Search for the cell housing the specified text and yield its (X, Y) center coordinate. 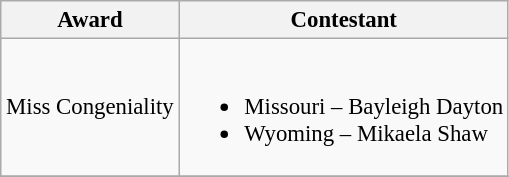
Contestant (344, 20)
Missouri – Bayleigh DaytonWyoming – Mikaela Shaw (344, 108)
Award (90, 20)
Miss Congeniality (90, 108)
